For the text-containing cell, return its midpoint in [x, y] coordinate format. 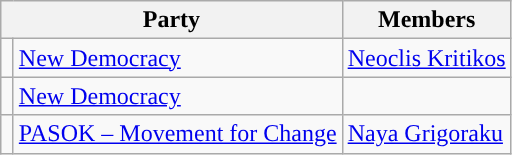
Naya Grigoraku [426, 134]
PASOK – Movement for Change [178, 134]
Party [172, 20]
Neoclis Kritikos [426, 58]
Members [426, 20]
